Detect which cell encompasses the target text, then output its [x, y] center coordinate. 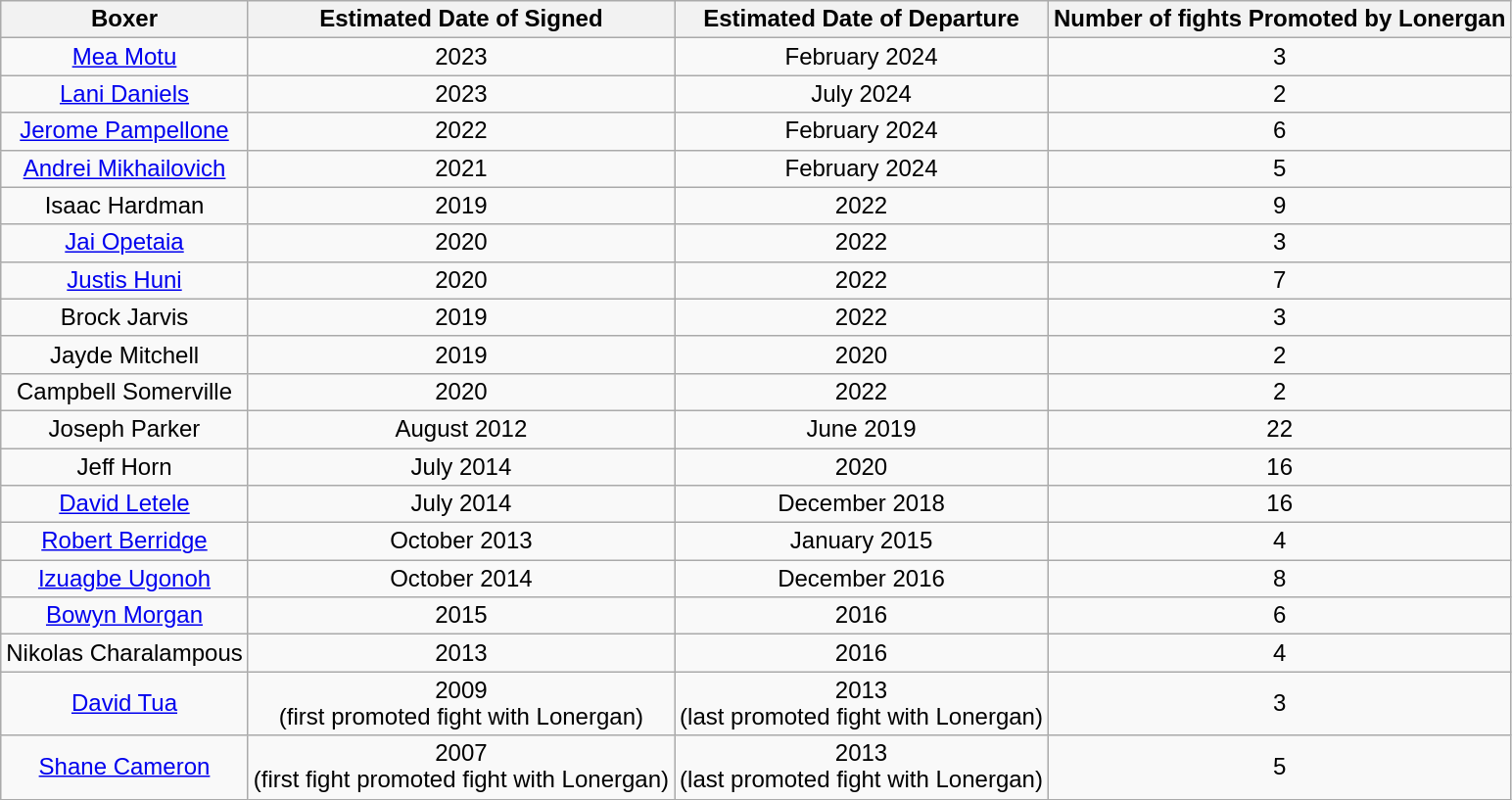
July 2024 [862, 94]
Shane Cameron [125, 768]
October 2013 [460, 541]
2021 [460, 168]
2009 (first promoted fight with Lonergan) [460, 703]
October 2014 [460, 579]
Nikolas Charalampous [125, 653]
Isaac Hardman [125, 206]
22 [1279, 429]
Estimated Date of Departure [862, 20]
Jeff Horn [125, 467]
David Tua [125, 703]
David Letele [125, 504]
December 2018 [862, 504]
Brock Jarvis [125, 317]
Estimated Date of Signed [460, 20]
Number of fights Promoted by Lonergan [1279, 20]
Mea Motu [125, 57]
8 [1279, 579]
Justis Huni [125, 280]
Andrei Mikhailovich [125, 168]
7 [1279, 280]
Jerome Pampellone [125, 131]
9 [1279, 206]
June 2019 [862, 429]
2015 [460, 616]
Boxer [125, 20]
Jai Opetaia [125, 243]
Campbell Somerville [125, 392]
Robert Berridge [125, 541]
2013 [460, 653]
January 2015 [862, 541]
Lani Daniels [125, 94]
December 2016 [862, 579]
Joseph Parker [125, 429]
2007 (first fight promoted fight with Lonergan) [460, 768]
Jayde Mitchell [125, 354]
Bowyn Morgan [125, 616]
Izuagbe Ugonoh [125, 579]
August 2012 [460, 429]
